For the text-containing cell, return its midpoint in [x, y] coordinate format. 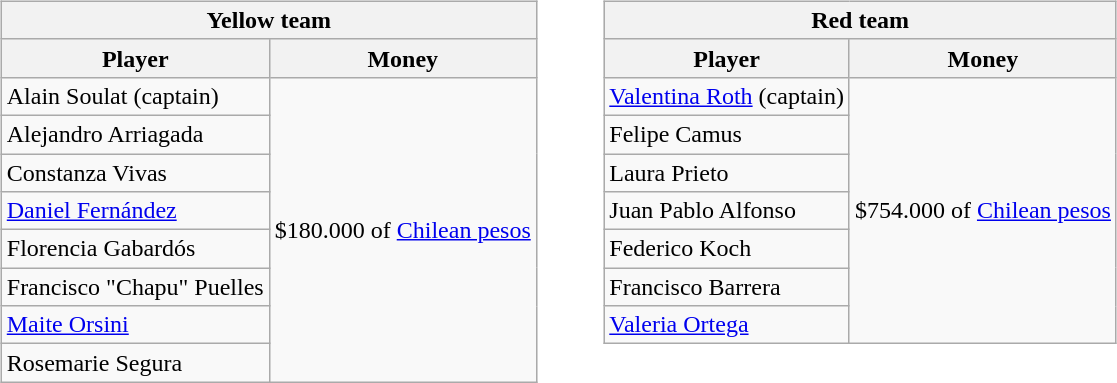
Federico Koch [727, 249]
Valentina Roth (captain) [727, 96]
Maite Orsini [135, 325]
Rosemarie Segura [135, 363]
Constanza Vivas [135, 173]
Daniel Fernández [135, 211]
Laura Prieto [727, 173]
$754.000 of Chilean pesos [982, 210]
$180.000 of Chilean pesos [402, 229]
Francisco "Chapu" Puelles [135, 287]
Francisco Barrera [727, 287]
Yellow team [268, 20]
Valeria Ortega [727, 325]
Alejandro Arriagada [135, 134]
Florencia Gabardós [135, 249]
Alain Soulat (captain) [135, 96]
Juan Pablo Alfonso [727, 211]
Red team [860, 20]
Felipe Camus [727, 134]
